Return (x, y) of the center of cell containing provided text 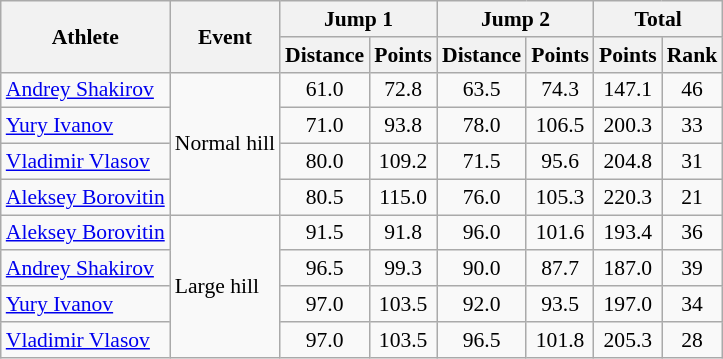
34 (692, 304)
63.5 (482, 90)
Normal hill (225, 143)
90.0 (482, 269)
Jump 2 (516, 19)
46 (692, 90)
101.8 (560, 340)
Rank (692, 55)
28 (692, 340)
87.7 (560, 269)
105.3 (560, 197)
204.8 (628, 162)
95.6 (560, 162)
39 (692, 269)
200.3 (628, 126)
Total (658, 19)
31 (692, 162)
96.0 (482, 233)
91.5 (324, 233)
147.1 (628, 90)
Athlete (86, 36)
71.0 (324, 126)
21 (692, 197)
76.0 (482, 197)
106.5 (560, 126)
93.8 (403, 126)
33 (692, 126)
61.0 (324, 90)
80.0 (324, 162)
36 (692, 233)
80.5 (324, 197)
101.6 (560, 233)
74.3 (560, 90)
92.0 (482, 304)
Jump 1 (358, 19)
93.5 (560, 304)
109.2 (403, 162)
99.3 (403, 269)
205.3 (628, 340)
72.8 (403, 90)
78.0 (482, 126)
197.0 (628, 304)
115.0 (403, 197)
187.0 (628, 269)
91.8 (403, 233)
Event (225, 36)
Large hill (225, 286)
220.3 (628, 197)
71.5 (482, 162)
193.4 (628, 233)
